Search for the cell housing the specified text and yield its [x, y] center coordinate. 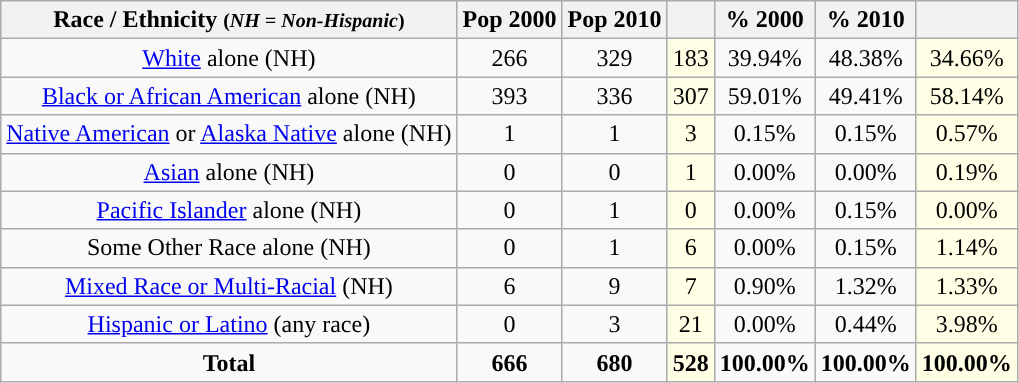
Mixed Race or Multi-Racial (NH) [229, 286]
Black or African American alone (NH) [229, 96]
0.90% [764, 286]
1.14% [966, 248]
49.41% [866, 96]
307 [690, 96]
0.19% [966, 172]
528 [690, 362]
1.33% [966, 286]
Some Other Race alone (NH) [229, 248]
Pop 2010 [614, 20]
183 [690, 58]
393 [510, 96]
336 [614, 96]
0.44% [866, 324]
Race / Ethnicity (NH = Non-Hispanic) [229, 20]
58.14% [966, 96]
266 [510, 58]
Pop 2000 [510, 20]
329 [614, 58]
Total [229, 362]
3.98% [966, 324]
1.32% [866, 286]
39.94% [764, 58]
680 [614, 362]
Hispanic or Latino (any race) [229, 324]
% 2000 [764, 20]
34.66% [966, 58]
59.01% [764, 96]
Pacific Islander alone (NH) [229, 210]
21 [690, 324]
Asian alone (NH) [229, 172]
% 2010 [866, 20]
48.38% [866, 58]
Native American or Alaska Native alone (NH) [229, 134]
White alone (NH) [229, 58]
666 [510, 362]
9 [614, 286]
0.57% [966, 134]
7 [690, 286]
